Search for the cell housing the specified text and yield its [X, Y] center coordinate. 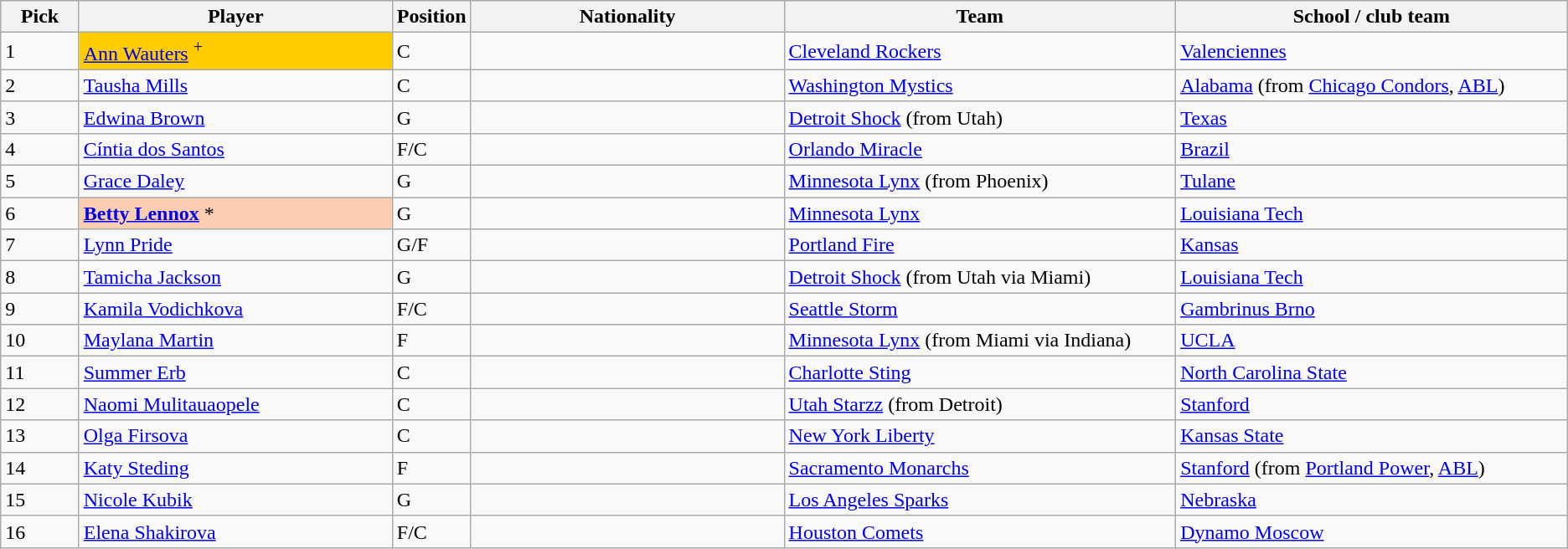
Ann Wauters + [235, 52]
Tamicha Jackson [235, 277]
Kansas [1372, 245]
Brazil [1372, 149]
Orlando Miracle [980, 149]
Los Angeles Sparks [980, 500]
Detroit Shock (from Utah) [980, 117]
Minnesota Lynx [980, 213]
9 [40, 309]
11 [40, 372]
Gambrinus Brno [1372, 309]
6 [40, 213]
Nicole Kubik [235, 500]
12 [40, 404]
13 [40, 436]
1 [40, 52]
Player [235, 17]
Lynn Pride [235, 245]
15 [40, 500]
Sacramento Monarchs [980, 468]
5 [40, 182]
Grace Daley [235, 182]
Position [431, 17]
UCLA [1372, 341]
3 [40, 117]
10 [40, 341]
School / club team [1372, 17]
Cleveland Rockers [980, 52]
Elena Shakirova [235, 531]
Cíntia dos Santos [235, 149]
Betty Lennox * [235, 213]
Washington Mystics [980, 85]
Minnesota Lynx (from Phoenix) [980, 182]
Portland Fire [980, 245]
North Carolina State [1372, 372]
Pick [40, 17]
Nationality [627, 17]
New York Liberty [980, 436]
7 [40, 245]
Naomi Mulitauaopele [235, 404]
Alabama (from Chicago Condors, ABL) [1372, 85]
Detroit Shock (from Utah via Miami) [980, 277]
Kansas State [1372, 436]
Edwina Brown [235, 117]
Tausha Mills [235, 85]
Kamila Vodichkova [235, 309]
Houston Comets [980, 531]
Stanford [1372, 404]
Olga Firsova [235, 436]
Minnesota Lynx (from Miami via Indiana) [980, 341]
Team [980, 17]
Charlotte Sting [980, 372]
Maylana Martin [235, 341]
Valenciennes [1372, 52]
Katy Steding [235, 468]
Nebraska [1372, 500]
Stanford (from Portland Power, ABL) [1372, 468]
14 [40, 468]
G/F [431, 245]
16 [40, 531]
2 [40, 85]
Utah Starzz (from Detroit) [980, 404]
Summer Erb [235, 372]
Dynamo Moscow [1372, 531]
Texas [1372, 117]
8 [40, 277]
4 [40, 149]
Tulane [1372, 182]
Seattle Storm [980, 309]
